Pinpoint the cell where the given text exists, returning its (X, Y) midpoint coordinate. 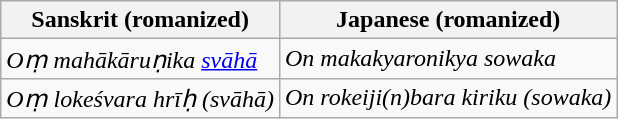
On makakyaronikya sowaka (448, 59)
Oṃ mahākāruṇika svāhā (140, 59)
On rokeiji(n)bara kiriku (sowaka) (448, 98)
Sanskrit (romanized) (140, 20)
Japanese (romanized) (448, 20)
Oṃ lokeśvara hrīḥ (svāhā) (140, 98)
